Identify which cell holds the provided text, then report its [X, Y] central coordinate. 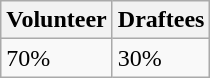
30% [161, 58]
Draftees [161, 20]
70% [57, 58]
Volunteer [57, 20]
